For the text-containing cell, return its midpoint in [x, y] coordinate format. 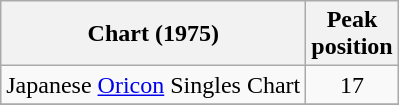
Japanese Oricon Singles Chart [154, 85]
Chart (1975) [154, 34]
Peakposition [352, 34]
17 [352, 85]
